Detect which cell encompasses the target text, then output its (x, y) center coordinate. 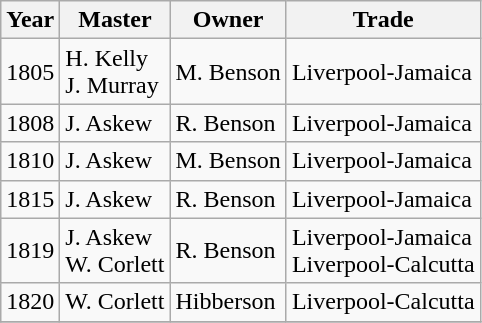
H. KellyJ. Murray (115, 72)
J. AskewW. Corlett (115, 250)
1808 (30, 123)
1805 (30, 72)
Owner (228, 20)
1819 (30, 250)
Hibberson (228, 302)
Trade (383, 20)
Liverpool-Calcutta (383, 302)
1820 (30, 302)
Master (115, 20)
Liverpool-JamaicaLiverpool-Calcutta (383, 250)
Year (30, 20)
W. Corlett (115, 302)
1815 (30, 199)
1810 (30, 161)
